Return the (X, Y) coordinate for the center point of the cell that contains the specified text.  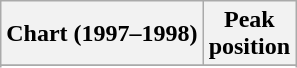
Peakposition (249, 34)
Chart (1997–1998) (102, 34)
